Return the [x, y] coordinate for the center point of the cell that contains the specified text.  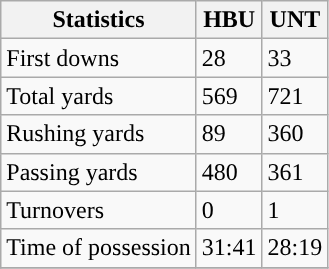
Time of possession [99, 248]
28:19 [295, 248]
89 [229, 134]
31:41 [229, 248]
1 [295, 210]
33 [295, 58]
UNT [295, 20]
First downs [99, 58]
HBU [229, 20]
Statistics [99, 20]
Turnovers [99, 210]
480 [229, 172]
569 [229, 96]
Passing yards [99, 172]
Rushing yards [99, 134]
361 [295, 172]
Total yards [99, 96]
721 [295, 96]
0 [229, 210]
360 [295, 134]
28 [229, 58]
